Output the (X, Y) coordinate of the center of the cell containing the given text.  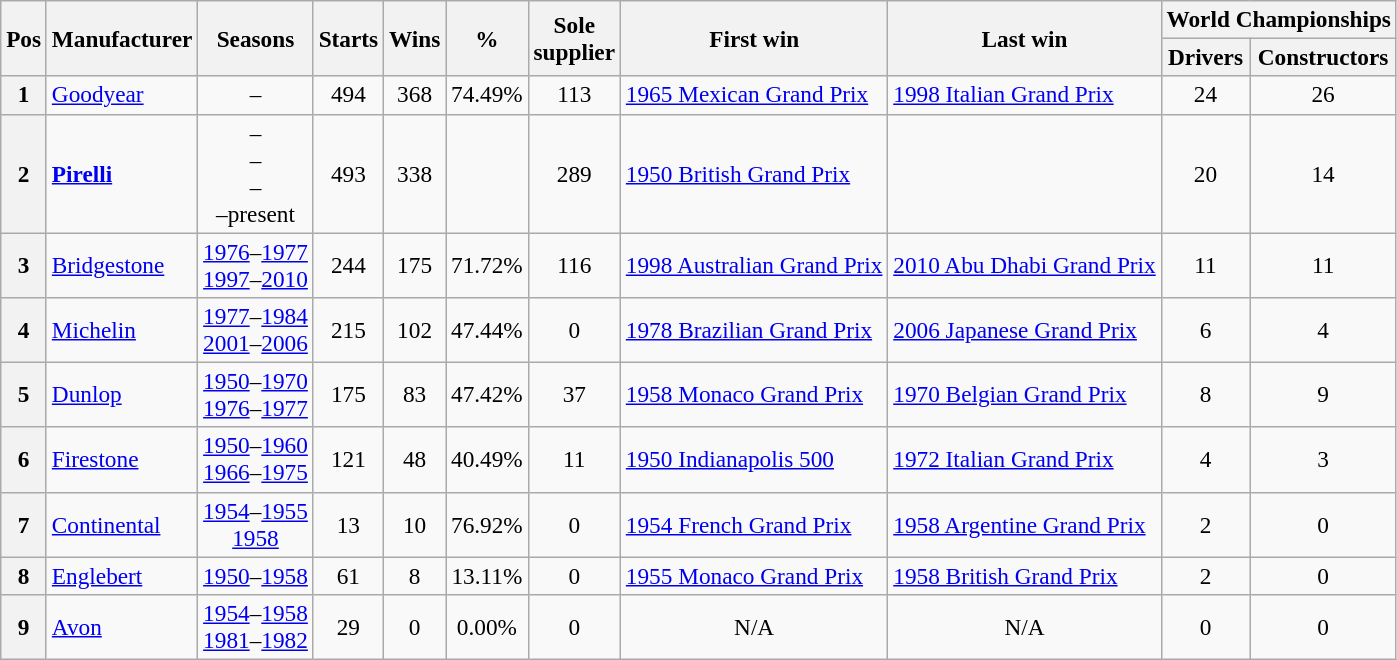
338 (415, 174)
83 (415, 394)
Seasons (256, 38)
1950–1958 (256, 575)
493 (348, 174)
244 (348, 264)
40.49% (488, 460)
1998 Italian Grand Prix (1024, 95)
Manufacturer (122, 38)
Pos (24, 38)
Dunlop (122, 394)
37 (574, 394)
Englebert (122, 575)
1977–19842001–2006 (256, 330)
1954 French Grand Prix (754, 524)
Constructors (1323, 57)
1954–19551958 (256, 524)
289 (574, 174)
61 (348, 575)
13 (348, 524)
Firestone (122, 460)
1958 Monaco Grand Prix (754, 394)
1965 Mexican Grand Prix (754, 95)
2006 Japanese Grand Prix (1024, 330)
1958 British Grand Prix (1024, 575)
494 (348, 95)
116 (574, 264)
2010 Abu Dhabi Grand Prix (1024, 264)
1998 Australian Grand Prix (754, 264)
First win (754, 38)
76.92% (488, 524)
5 (24, 394)
Drivers (1206, 57)
0.00% (488, 626)
48 (415, 460)
121 (348, 460)
29 (348, 626)
Pirelli (122, 174)
10 (415, 524)
47.42% (488, 394)
% (488, 38)
Continental (122, 524)
1978 Brazilian Grand Prix (754, 330)
1950–19601966–1975 (256, 460)
14 (1323, 174)
1972 Italian Grand Prix (1024, 460)
Bridgestone (122, 264)
1958 Argentine Grand Prix (1024, 524)
26 (1323, 95)
––––present (256, 174)
20 (1206, 174)
1955 Monaco Grand Prix (754, 575)
1950 Indianapolis 500 (754, 460)
1976–19771997–2010 (256, 264)
71.72% (488, 264)
Avon (122, 626)
7 (24, 524)
Michelin (122, 330)
113 (574, 95)
368 (415, 95)
13.11% (488, 575)
– (256, 95)
1954–19581981–1982 (256, 626)
102 (415, 330)
24 (1206, 95)
74.49% (488, 95)
47.44% (488, 330)
Goodyear (122, 95)
Solesupplier (574, 38)
1970 Belgian Grand Prix (1024, 394)
Wins (415, 38)
1 (24, 95)
World Championships (1278, 19)
1950–19701976–1977 (256, 394)
Starts (348, 38)
Last win (1024, 38)
215 (348, 330)
1950 British Grand Prix (754, 174)
